Determine the (x, y) coordinate at the center of the cell enclosing the given text.  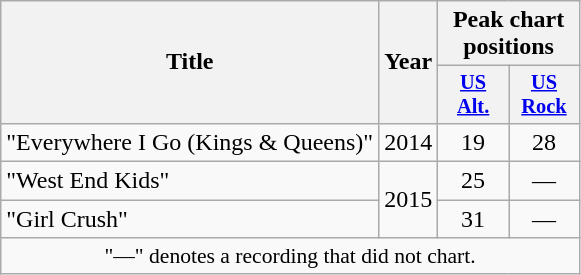
US Rock (544, 95)
"Girl Crush" (190, 219)
19 (474, 142)
"West End Kids" (190, 181)
"Everywhere I Go (Kings & Queens)" (190, 142)
Peak chart positions (509, 34)
"—" denotes a recording that did not chart. (290, 256)
Title (190, 62)
28 (544, 142)
25 (474, 181)
Year (408, 62)
2015 (408, 200)
US Alt. (474, 95)
31 (474, 219)
2014 (408, 142)
